Pinpoint the cell where the given text exists, returning its [X, Y] midpoint coordinate. 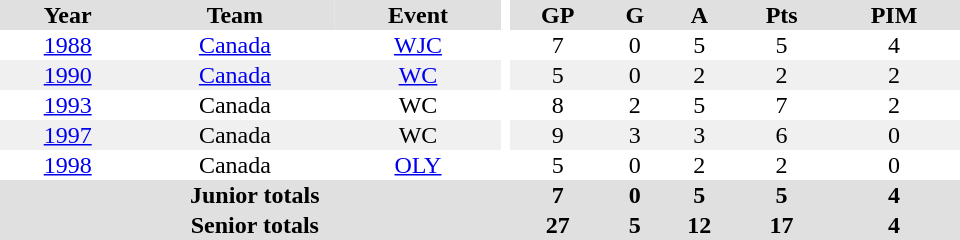
9 [558, 135]
GP [558, 15]
Team [234, 15]
Pts [782, 15]
12 [700, 225]
1990 [68, 75]
1993 [68, 105]
Event [418, 15]
27 [558, 225]
6 [782, 135]
Year [68, 15]
A [700, 15]
OLY [418, 165]
WJC [418, 45]
1997 [68, 135]
1998 [68, 165]
8 [558, 105]
1988 [68, 45]
Junior totals [255, 195]
17 [782, 225]
PIM [894, 15]
Senior totals [255, 225]
G [635, 15]
